Locate the cell with the specified text and output its (X, Y) center coordinate. 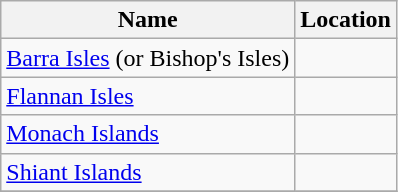
Flannan Isles (148, 96)
Location (346, 20)
Monach Islands (148, 134)
Name (148, 20)
Shiant Islands (148, 172)
Barra Isles (or Bishop's Isles) (148, 58)
